Capture the cell that displays the provided text and extract its [x, y] central coordinate. 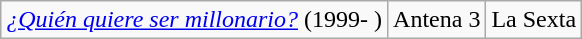
Antena 3 [437, 20]
¿Quién quiere ser millonario? (1999- ) [194, 20]
La Sexta [534, 20]
